From the cell containing the given text, extract its center point as (x, y) coordinate. 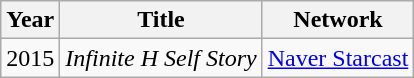
Year (30, 20)
Naver Starcast (338, 58)
Network (338, 20)
2015 (30, 58)
Infinite H Self Story (161, 58)
Title (161, 20)
